Capture the cell that displays the provided text and extract its (x, y) central coordinate. 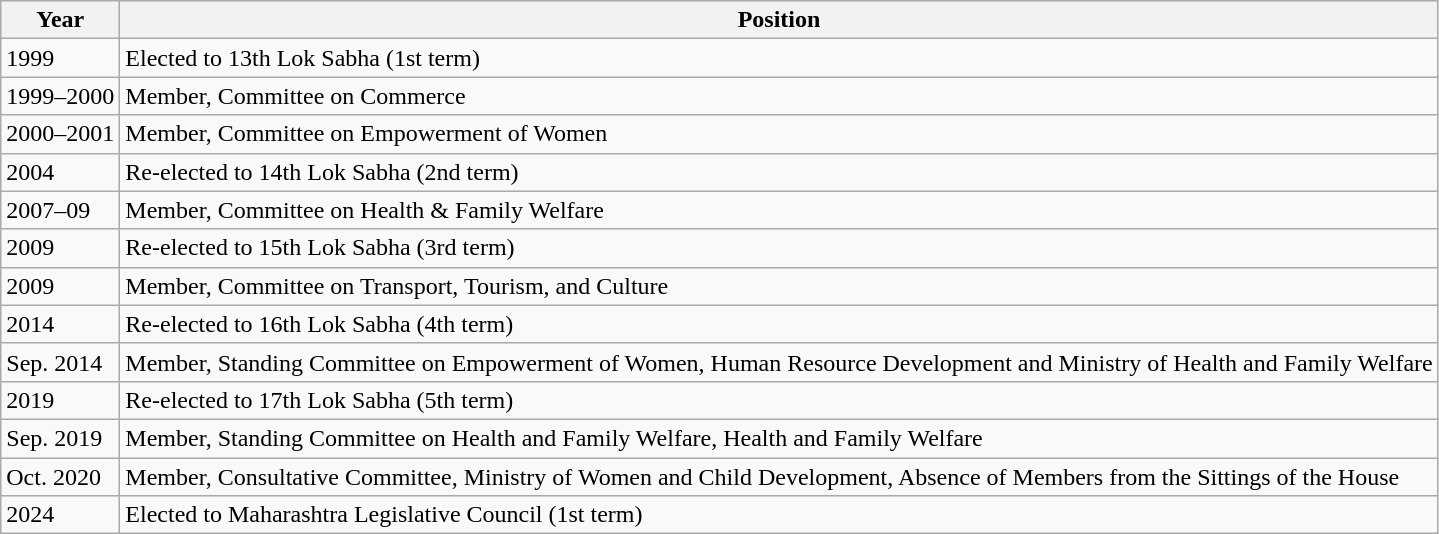
Position (779, 20)
Year (60, 20)
Member, Standing Committee on Health and Family Welfare, Health and Family Welfare (779, 438)
Member, Committee on Transport, Tourism, and Culture (779, 286)
Sep. 2014 (60, 362)
1999 (60, 58)
2007–09 (60, 210)
Member, Committee on Empowerment of Women (779, 134)
Elected to Maharashtra Legislative Council (1st term) (779, 515)
Sep. 2019 (60, 438)
Re-elected to 14th Lok Sabha (2nd term) (779, 172)
Re-elected to 16th Lok Sabha (4th term) (779, 324)
Oct. 2020 (60, 477)
Elected to 13th Lok Sabha (1st term) (779, 58)
2019 (60, 400)
2024 (60, 515)
Member, Standing Committee on Empowerment of Women, Human Resource Development and Ministry of Health and Family Welfare (779, 362)
Member, Committee on Commerce (779, 96)
1999–2000 (60, 96)
Member, Committee on Health & Family Welfare (779, 210)
2004 (60, 172)
2014 (60, 324)
2000–2001 (60, 134)
Member, Consultative Committee, Ministry of Women and Child Development, Absence of Members from the Sittings of the House (779, 477)
Re-elected to 17th Lok Sabha (5th term) (779, 400)
Re-elected to 15th Lok Sabha (3rd term) (779, 248)
